Capture the cell that displays the provided text and extract its (X, Y) central coordinate. 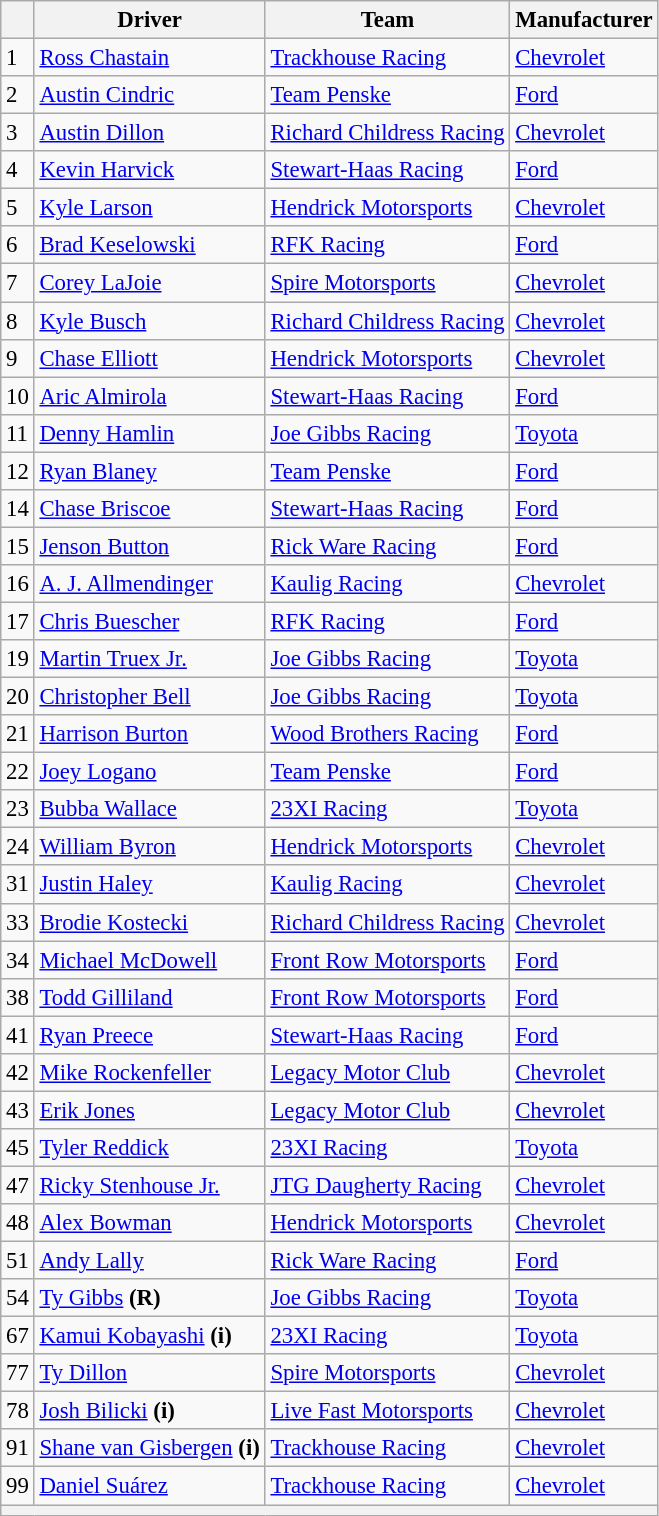
Chase Briscoe (150, 509)
Joey Logano (150, 772)
67 (18, 1336)
31 (18, 885)
5 (18, 208)
1 (18, 58)
8 (18, 321)
Ryan Blaney (150, 471)
Corey LaJoie (150, 283)
Ryan Preece (150, 1035)
Christopher Bell (150, 697)
51 (18, 1261)
Erik Jones (150, 1110)
Chris Buescher (150, 621)
2 (18, 95)
41 (18, 1035)
Todd Gilliland (150, 997)
42 (18, 1073)
Kyle Larson (150, 208)
Martin Truex Jr. (150, 659)
Kevin Harvick (150, 170)
54 (18, 1298)
3 (18, 133)
9 (18, 358)
Team (388, 20)
21 (18, 734)
William Byron (150, 847)
Harrison Burton (150, 734)
Denny Hamlin (150, 433)
77 (18, 1373)
16 (18, 584)
Wood Brothers Racing (388, 734)
7 (18, 283)
11 (18, 433)
Ty Dillon (150, 1373)
Ross Chastain (150, 58)
Justin Haley (150, 885)
22 (18, 772)
Josh Bilicki (i) (150, 1411)
Ricky Stenhouse Jr. (150, 1185)
4 (18, 170)
48 (18, 1223)
Shane van Gisbergen (i) (150, 1449)
Mike Rockenfeller (150, 1073)
38 (18, 997)
17 (18, 621)
Kamui Kobayashi (i) (150, 1336)
Ty Gibbs (R) (150, 1298)
Brodie Kostecki (150, 922)
99 (18, 1486)
33 (18, 922)
Kyle Busch (150, 321)
10 (18, 396)
Aric Almirola (150, 396)
Tyler Reddick (150, 1148)
6 (18, 245)
23 (18, 809)
Driver (150, 20)
Michael McDowell (150, 960)
14 (18, 509)
Austin Cindric (150, 95)
24 (18, 847)
47 (18, 1185)
Bubba Wallace (150, 809)
15 (18, 546)
Austin Dillon (150, 133)
Alex Bowman (150, 1223)
45 (18, 1148)
Live Fast Motorsports (388, 1411)
34 (18, 960)
20 (18, 697)
Daniel Suárez (150, 1486)
Jenson Button (150, 546)
Brad Keselowski (150, 245)
91 (18, 1449)
43 (18, 1110)
Andy Lally (150, 1261)
A. J. Allmendinger (150, 584)
19 (18, 659)
Chase Elliott (150, 358)
JTG Daugherty Racing (388, 1185)
12 (18, 471)
78 (18, 1411)
Manufacturer (584, 20)
